Determine the [X, Y] coordinate at the center of the cell enclosing the given text.  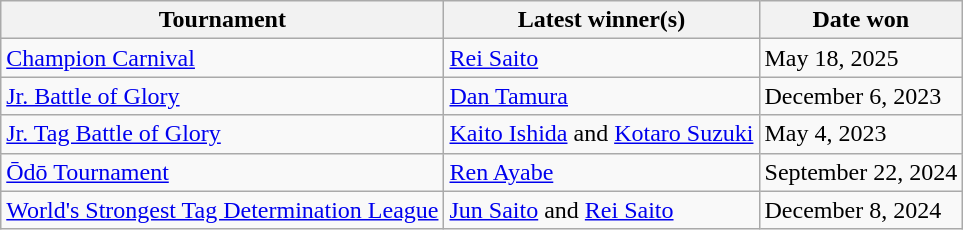
Jr. Battle of Glory [222, 96]
September 22, 2024 [861, 172]
Jr. Tag Battle of Glory [222, 134]
December 8, 2024 [861, 210]
Ren Ayabe [602, 172]
Rei Saito [602, 58]
World's Strongest Tag Determination League [222, 210]
Latest winner(s) [602, 20]
May 4, 2023 [861, 134]
Date won [861, 20]
Jun Saito and Rei Saito [602, 210]
May 18, 2025 [861, 58]
Tournament [222, 20]
Ōdō Tournament [222, 172]
December 6, 2023 [861, 96]
Dan Tamura [602, 96]
Kaito Ishida and Kotaro Suzuki [602, 134]
Champion Carnival [222, 58]
